From the cell containing the given text, extract its center point as [x, y] coordinate. 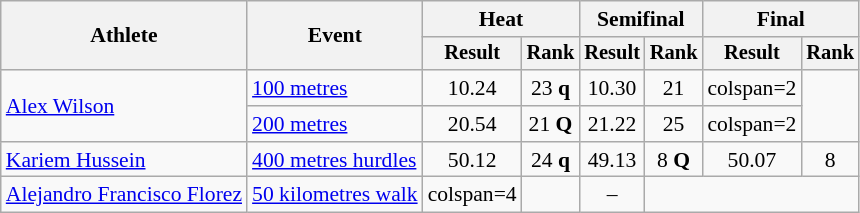
200 metres [335, 124]
24 q [551, 160]
100 metres [335, 88]
Alejandro Francisco Florez [124, 195]
25 [674, 124]
50.07 [752, 160]
21 Q [551, 124]
Final [780, 19]
23 q [551, 88]
8 Q [674, 160]
Semifinal [640, 19]
Athlete [124, 36]
8 [830, 160]
400 metres hurdles [335, 160]
Heat [502, 19]
– [612, 195]
21.22 [612, 124]
49.13 [612, 160]
10.24 [472, 88]
Kariem Hussein [124, 160]
21 [674, 88]
50.12 [472, 160]
Event [335, 36]
colspan=4 [472, 195]
20.54 [472, 124]
Alex Wilson [124, 106]
50 kilometres walk [335, 195]
10.30 [612, 88]
